Locate the cell with the specified text and output its [X, Y] center coordinate. 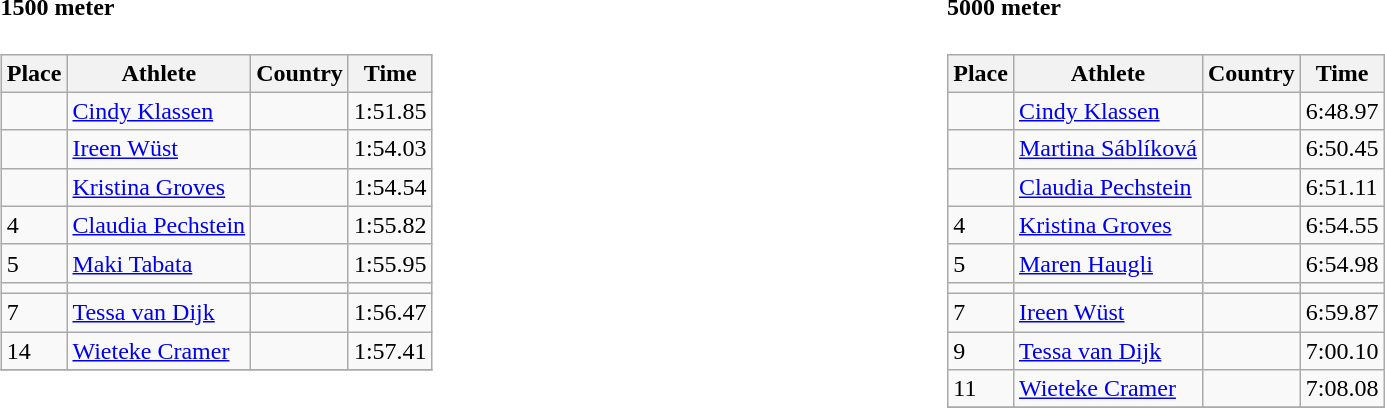
7:08.08 [1342, 389]
11 [981, 389]
14 [34, 351]
Maki Tabata [159, 263]
1:51.85 [390, 111]
Martina Sáblíková [1108, 149]
1:57.41 [390, 351]
6:51.11 [1342, 187]
6:50.45 [1342, 149]
6:54.55 [1342, 225]
1:54.54 [390, 187]
6:48.97 [1342, 111]
Maren Haugli [1108, 263]
1:55.95 [390, 263]
1:56.47 [390, 312]
6:59.87 [1342, 312]
1:55.82 [390, 225]
7:00.10 [1342, 351]
6:54.98 [1342, 263]
9 [981, 351]
1:54.03 [390, 149]
